Provide the (x, y) coordinate of the cell's center where the given text is located.  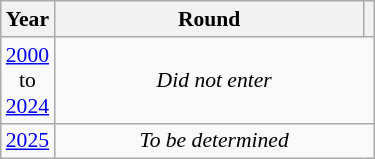
Round (209, 19)
2000to2024 (28, 80)
To be determined (214, 141)
Year (28, 19)
2025 (28, 141)
Did not enter (214, 80)
